Determine the [x, y] coordinate at the center of the cell enclosing the given text.  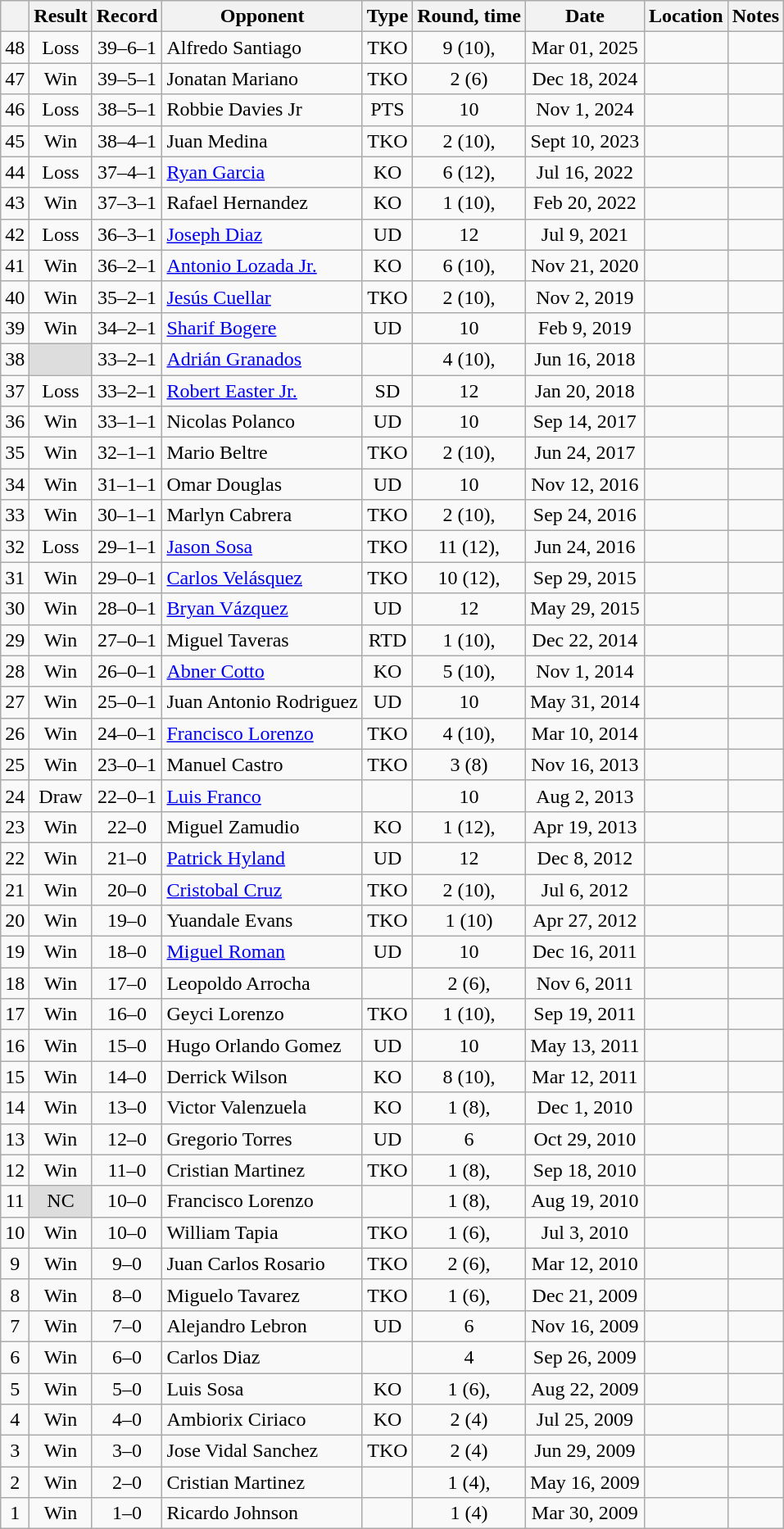
Carlos Velásquez [262, 578]
38–5–1 [127, 110]
Jun 24, 2016 [585, 547]
2 [15, 1482]
39 [15, 328]
Bryan Vázquez [262, 609]
Nov 1, 2014 [585, 671]
10 (12), [469, 578]
William Tapia [262, 1232]
5–0 [127, 1389]
Apr 27, 2012 [585, 921]
Juan Medina [262, 141]
Miguel Zamudio [262, 827]
Rafael Hernandez [262, 203]
26 [15, 733]
Carlos Diaz [262, 1357]
Aug 22, 2009 [585, 1389]
26–0–1 [127, 671]
32–1–1 [127, 453]
Jonatan Mariano [262, 79]
35–2–1 [127, 297]
Jul 3, 2010 [585, 1232]
Alfredo Santiago [262, 48]
Aug 2, 2013 [585, 796]
Marlyn Cabrera [262, 515]
22–0 [127, 827]
Notes [755, 16]
13–0 [127, 1108]
Feb 20, 2022 [585, 203]
14–0 [127, 1077]
Jason Sosa [262, 547]
29–0–1 [127, 578]
46 [15, 110]
3 [15, 1451]
Ambiorix Ciriaco [262, 1420]
Jul 16, 2022 [585, 172]
Mar 12, 2010 [585, 1264]
Gregorio Torres [262, 1139]
23–0–1 [127, 764]
Leopoldo Arrocha [262, 983]
Opponent [262, 16]
48 [15, 48]
5 [15, 1389]
29–1–1 [127, 547]
27 [15, 702]
Omar Douglas [262, 484]
16 [15, 1046]
Dec 8, 2012 [585, 858]
14 [15, 1108]
Nov 21, 2020 [585, 265]
1 (12), [469, 827]
May 16, 2009 [585, 1482]
47 [15, 79]
May 13, 2011 [585, 1046]
Record [127, 16]
Sep 24, 2016 [585, 515]
23 [15, 827]
20 [15, 921]
Joseph Diaz [262, 234]
2–0 [127, 1482]
40 [15, 297]
Sep 19, 2011 [585, 1014]
8 (10), [469, 1077]
45 [15, 141]
28 [15, 671]
PTS [387, 110]
Abner Cotto [262, 671]
1 (10) [469, 921]
44 [15, 172]
Adrián Granados [262, 359]
Location [686, 16]
17–0 [127, 983]
Jun 24, 2017 [585, 453]
8–0 [127, 1295]
24 [15, 796]
25 [15, 764]
Jun 16, 2018 [585, 359]
Manuel Castro [262, 764]
22–0–1 [127, 796]
30–1–1 [127, 515]
6 (12), [469, 172]
37 [15, 391]
Mar 10, 2014 [585, 733]
15–0 [127, 1046]
34 [15, 484]
11 (12), [469, 547]
33 [15, 515]
Patrick Hyland [262, 858]
36 [15, 422]
Mar 01, 2025 [585, 48]
31–1–1 [127, 484]
6 (10), [469, 265]
1 (4), [469, 1482]
Ricardo Johnson [262, 1513]
28–0–1 [127, 609]
Aug 19, 2010 [585, 1201]
32 [15, 547]
Dec 1, 2010 [585, 1108]
Luis Sosa [262, 1389]
42 [15, 234]
Jul 9, 2021 [585, 234]
21–0 [127, 858]
Ryan Garcia [262, 172]
38 [15, 359]
Sharif Bogere [262, 328]
3–0 [127, 1451]
Nov 16, 2013 [585, 764]
36–3–1 [127, 234]
9 (10), [469, 48]
Jul 25, 2009 [585, 1420]
Sep 14, 2017 [585, 422]
24–0–1 [127, 733]
16–0 [127, 1014]
Yuandale Evans [262, 921]
13 [15, 1139]
Dec 16, 2011 [585, 952]
Nov 2, 2019 [585, 297]
Date [585, 16]
Mario Beltre [262, 453]
Oct 29, 2010 [585, 1139]
22 [15, 858]
18 [15, 983]
Jun 29, 2009 [585, 1451]
Juan Carlos Rosario [262, 1264]
15 [15, 1077]
Sep 26, 2009 [585, 1357]
36–2–1 [127, 265]
Geyci Lorenzo [262, 1014]
8 [15, 1295]
May 31, 2014 [585, 702]
43 [15, 203]
39–6–1 [127, 48]
Alejandro Lebron [262, 1326]
39–5–1 [127, 79]
11–0 [127, 1170]
30 [15, 609]
Nicolas Polanco [262, 422]
1 (4) [469, 1513]
7 [15, 1326]
Apr 19, 2013 [585, 827]
Robbie Davies Jr [262, 110]
SD [387, 391]
25–0–1 [127, 702]
May 29, 2015 [585, 609]
18–0 [127, 952]
Antonio Lozada Jr. [262, 265]
Nov 1, 2024 [585, 110]
Jose Vidal Sanchez [262, 1451]
3 (8) [469, 764]
27–0–1 [127, 640]
37–3–1 [127, 203]
Result [61, 16]
12–0 [127, 1139]
1 [15, 1513]
7–0 [127, 1326]
33–1–1 [127, 422]
Jul 6, 2012 [585, 889]
Robert Easter Jr. [262, 391]
5 (10), [469, 671]
Dec 22, 2014 [585, 640]
21 [15, 889]
19 [15, 952]
20–0 [127, 889]
Mar 30, 2009 [585, 1513]
11 [15, 1201]
Sep 29, 2015 [585, 578]
Cristobal Cruz [262, 889]
6–0 [127, 1357]
Nov 16, 2009 [585, 1326]
Derrick Wilson [262, 1077]
Sep 18, 2010 [585, 1170]
Victor Valenzuela [262, 1108]
19–0 [127, 921]
Dec 18, 2024 [585, 79]
Luis Franco [262, 796]
4–0 [127, 1420]
17 [15, 1014]
RTD [387, 640]
34–2–1 [127, 328]
Juan Antonio Rodriguez [262, 702]
Type [387, 16]
2 (6) [469, 79]
Dec 21, 2009 [585, 1295]
Draw [61, 796]
37–4–1 [127, 172]
Jesús Cuellar [262, 297]
Nov 6, 2011 [585, 983]
Nov 12, 2016 [585, 484]
38–4–1 [127, 141]
35 [15, 453]
Miguel Taveras [262, 640]
1–0 [127, 1513]
Mar 12, 2011 [585, 1077]
9 [15, 1264]
Miguel Roman [262, 952]
Hugo Orlando Gomez [262, 1046]
Feb 9, 2019 [585, 328]
Sept 10, 2023 [585, 141]
Round, time [469, 16]
31 [15, 578]
Jan 20, 2018 [585, 391]
Miguelo Tavarez [262, 1295]
29 [15, 640]
NC [61, 1201]
41 [15, 265]
9–0 [127, 1264]
